Return (X, Y) of the center of cell containing provided text 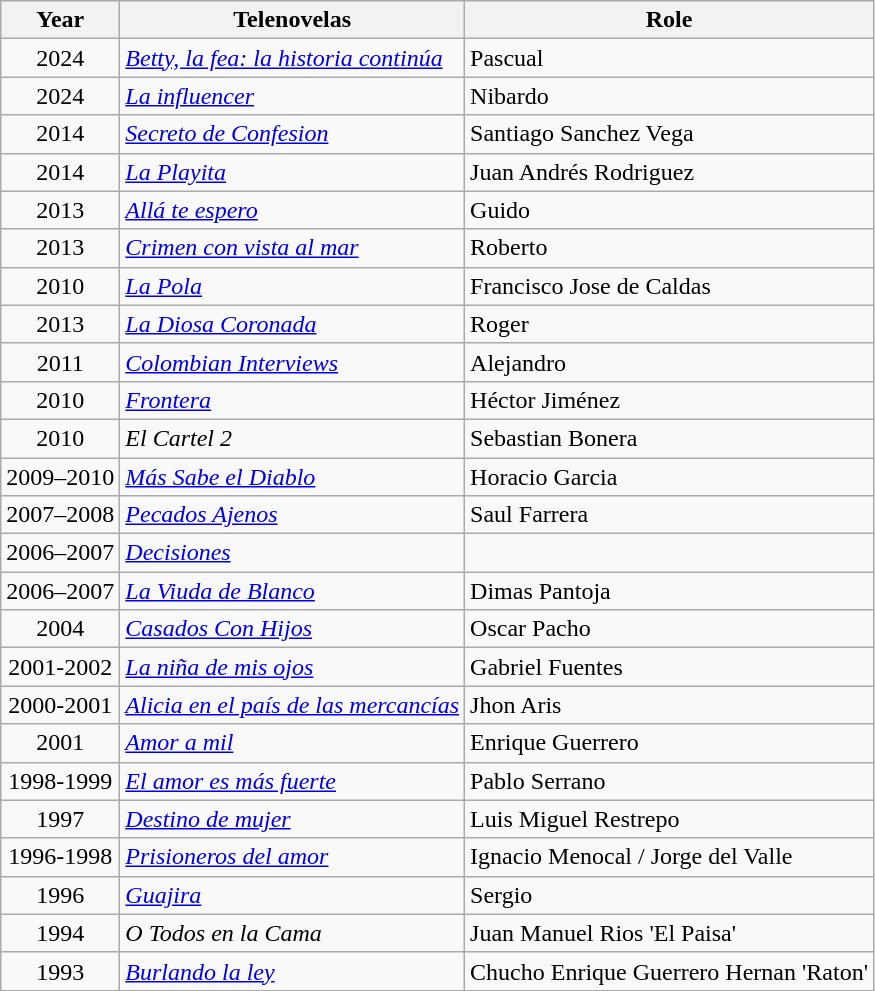
Francisco Jose de Caldas (670, 286)
Alicia en el país de las mercancías (292, 705)
Guajira (292, 895)
1997 (60, 819)
Pascual (670, 58)
Santiago Sanchez Vega (670, 134)
La influencer (292, 96)
Saul Farrera (670, 515)
Héctor Jiménez (670, 400)
Crimen con vista al mar (292, 248)
Roger (670, 324)
Frontera (292, 400)
El Cartel 2 (292, 438)
2007–2008 (60, 515)
Luis Miguel Restrepo (670, 819)
2000-2001 (60, 705)
1993 (60, 971)
2001-2002 (60, 667)
Ignacio Menocal / Jorge del Valle (670, 857)
2011 (60, 362)
Amor a mil (292, 743)
Role (670, 20)
Sebastian Bonera (670, 438)
La Playita (292, 172)
Oscar Pacho (670, 629)
La niña de mis ojos (292, 667)
La Diosa Coronada (292, 324)
Horacio Garcia (670, 477)
Betty, la fea: la historia continúa (292, 58)
Telenovelas (292, 20)
Burlando la ley (292, 971)
Decisiones (292, 553)
Nibardo (670, 96)
Destino de mujer (292, 819)
Chucho Enrique Guerrero Hernan 'Raton' (670, 971)
La Pola (292, 286)
2001 (60, 743)
2009–2010 (60, 477)
Secreto de Confesion (292, 134)
Más Sabe el Diablo (292, 477)
La Viuda de Blanco (292, 591)
1996 (60, 895)
1998-1999 (60, 781)
Colombian Interviews (292, 362)
O Todos en la Cama (292, 933)
Jhon Aris (670, 705)
Year (60, 20)
Prisioneros del amor (292, 857)
El amor es más fuerte (292, 781)
Sergio (670, 895)
Casados Con Hijos (292, 629)
1996-1998 (60, 857)
2004 (60, 629)
Guido (670, 210)
Juan Manuel Rios 'El Paisa' (670, 933)
1994 (60, 933)
Gabriel Fuentes (670, 667)
Pecados Ajenos (292, 515)
Juan Andrés Rodriguez (670, 172)
Pablo Serrano (670, 781)
Enrique Guerrero (670, 743)
Alejandro (670, 362)
Allá te espero (292, 210)
Dimas Pantoja (670, 591)
Roberto (670, 248)
